Extract the [X, Y] coordinate from the center of the cell holding the provided text.  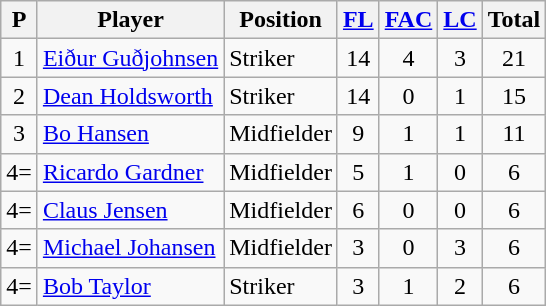
4 [408, 58]
11 [514, 134]
Ricardo Gardner [130, 172]
Dean Holdsworth [130, 96]
FL [358, 20]
Eiður Guðjohnsen [130, 58]
5 [358, 172]
Player [130, 20]
Total [514, 20]
LC [460, 20]
21 [514, 58]
Michael Johansen [130, 248]
Bob Taylor [130, 286]
FAC [408, 20]
P [20, 20]
Position [281, 20]
Bo Hansen [130, 134]
Claus Jensen [130, 210]
15 [514, 96]
9 [358, 134]
